For the text-containing cell, return its midpoint in [x, y] coordinate format. 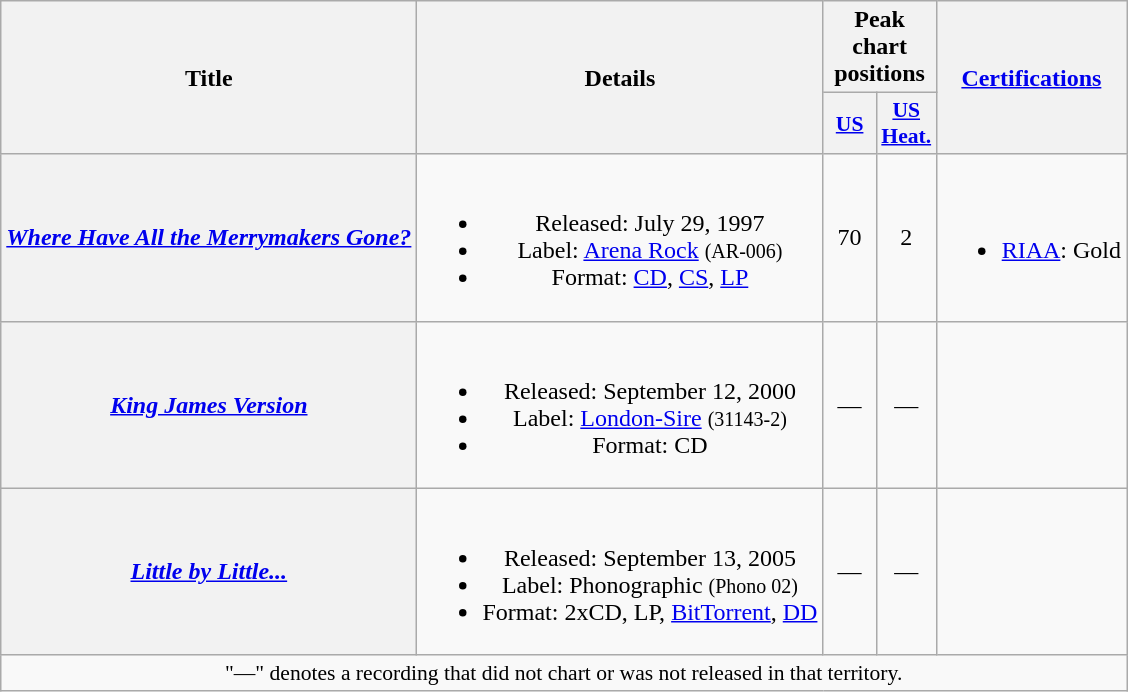
Released: September 13, 2005Label: Phonographic (Phono 02)Format: 2xCD, LP, BitTorrent, DD [620, 572]
Details [620, 78]
US [850, 124]
70 [850, 238]
2 [906, 238]
"—" denotes a recording that did not chart or was not released in that territory. [564, 673]
Little by Little... [209, 572]
Certifications [1031, 78]
Where Have All the Merrymakers Gone? [209, 238]
RIAA: Gold [1031, 238]
King James Version [209, 404]
Peak chart positions [880, 47]
Title [209, 78]
Released: July 29, 1997Label: Arena Rock (AR-006)Format: CD, CS, LP [620, 238]
Released: September 12, 2000Label: London-Sire (31143-2)Format: CD [620, 404]
USHeat. [906, 124]
